Return the (x, y) coordinate for the center point of the cell that contains the specified text.  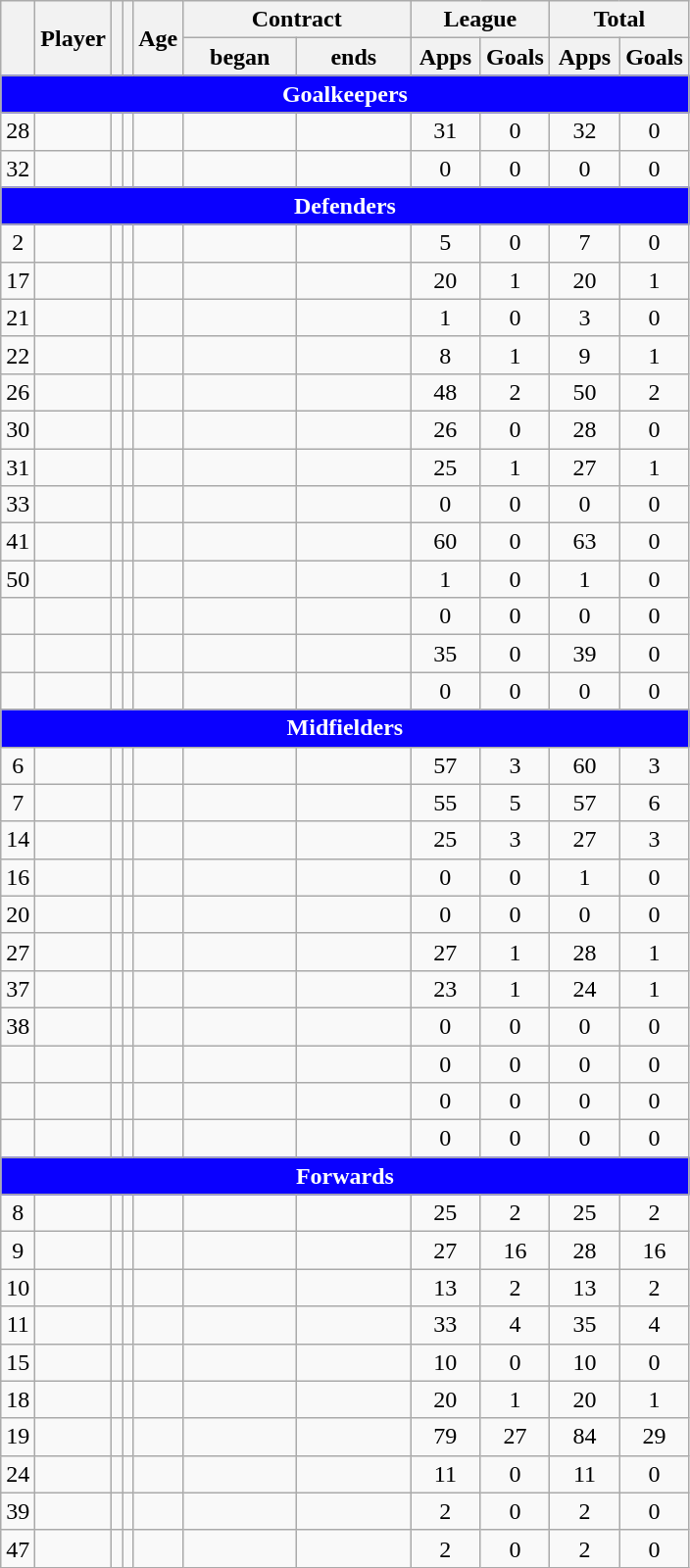
15 (18, 1362)
23 (445, 989)
21 (18, 318)
48 (445, 392)
37 (18, 989)
ends (354, 57)
Defenders (345, 206)
Age (159, 38)
19 (18, 1437)
Midfielders (345, 728)
began (240, 57)
22 (18, 355)
Player (74, 38)
30 (18, 429)
29 (655, 1437)
63 (584, 542)
38 (18, 1026)
Total (619, 20)
47 (18, 1548)
18 (18, 1399)
League (480, 20)
Forwards (345, 1176)
Goalkeepers (345, 94)
55 (445, 803)
14 (18, 840)
84 (584, 1437)
79 (445, 1437)
41 (18, 542)
17 (18, 280)
Contract (297, 20)
